Pinpoint the cell where the given text exists, returning its (X, Y) midpoint coordinate. 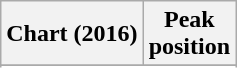
Peakposition (189, 34)
Chart (2016) (72, 34)
